Extract the [x, y] coordinate from the center of the cell holding the provided text.  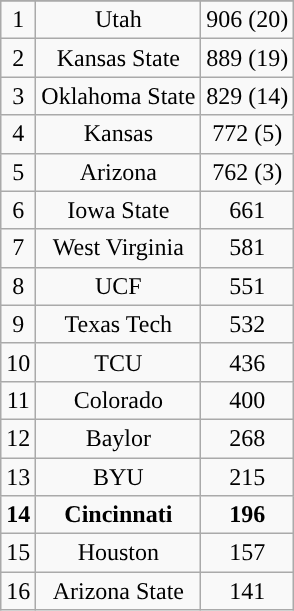
Utah [118, 20]
Baylor [118, 438]
661 [248, 210]
16 [18, 591]
Arizona State [118, 591]
Colorado [118, 400]
TCU [118, 362]
Oklahoma State [118, 96]
Kansas State [118, 58]
7 [18, 248]
Texas Tech [118, 324]
141 [248, 591]
Kansas [118, 134]
Houston [118, 553]
829 (14) [248, 96]
532 [248, 324]
196 [248, 515]
Arizona [118, 172]
15 [18, 553]
14 [18, 515]
3 [18, 96]
6 [18, 210]
11 [18, 400]
BYU [118, 477]
906 (20) [248, 20]
268 [248, 438]
13 [18, 477]
UCF [118, 286]
436 [248, 362]
2 [18, 58]
West Virginia [118, 248]
10 [18, 362]
Cincinnati [118, 515]
1 [18, 20]
8 [18, 286]
772 (5) [248, 134]
4 [18, 134]
400 [248, 400]
762 (3) [248, 172]
5 [18, 172]
581 [248, 248]
12 [18, 438]
Iowa State [118, 210]
215 [248, 477]
889 (19) [248, 58]
9 [18, 324]
157 [248, 553]
551 [248, 286]
